For the text-containing cell, return its midpoint in (x, y) coordinate format. 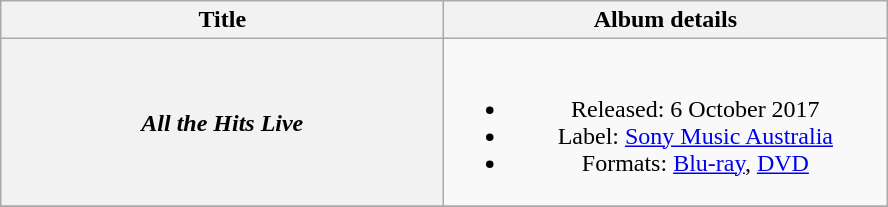
Album details (666, 20)
Released: 6 October 2017Label: Sony Music AustraliaFormats: Blu-ray, DVD (666, 122)
Title (222, 20)
All the Hits Live (222, 122)
